Output the [x, y] coordinate of the center of the cell containing the given text.  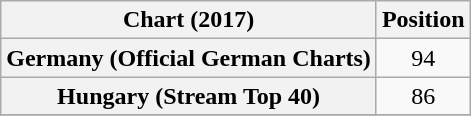
94 [423, 58]
86 [423, 96]
Position [423, 20]
Hungary (Stream Top 40) [189, 96]
Chart (2017) [189, 20]
Germany (Official German Charts) [189, 58]
